Find where the given text appears and provide that cell's center as [X, Y] coordinate. 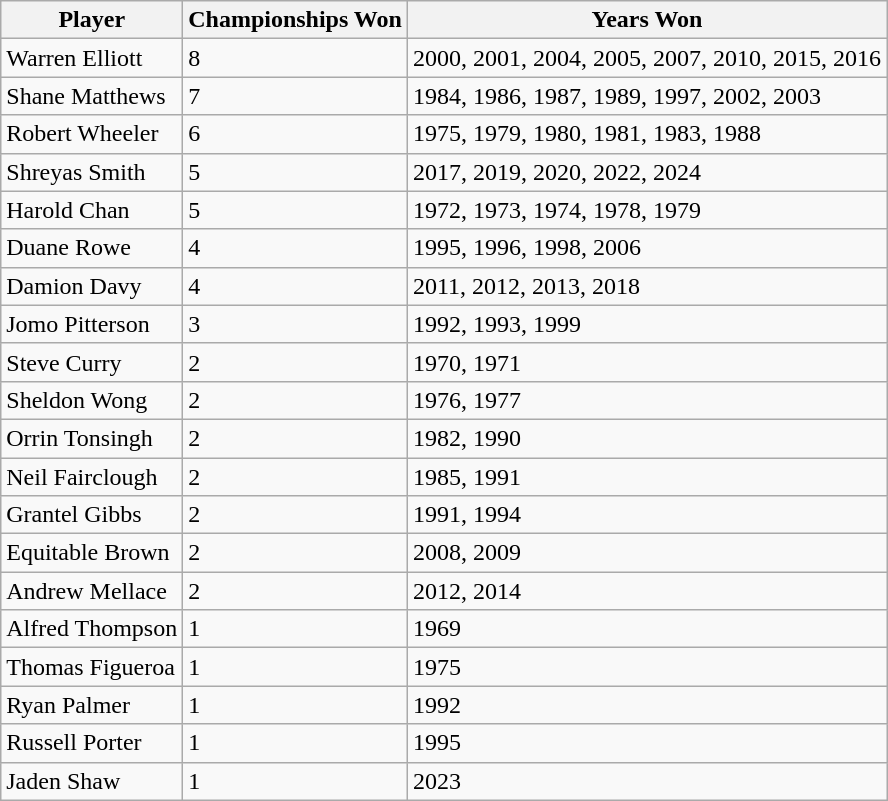
7 [296, 96]
1972, 1973, 1974, 1978, 1979 [646, 210]
1984, 1986, 1987, 1989, 1997, 2002, 2003 [646, 96]
1992 [646, 705]
1976, 1977 [646, 400]
Alfred Thompson [92, 629]
8 [296, 58]
1970, 1971 [646, 362]
2012, 2014 [646, 591]
Equitable Brown [92, 553]
1975, 1979, 1980, 1981, 1983, 1988 [646, 134]
Steve Curry [92, 362]
1969 [646, 629]
2023 [646, 781]
Russell Porter [92, 743]
Duane Rowe [92, 248]
Neil Fairclough [92, 477]
1995, 1996, 1998, 2006 [646, 248]
Warren Elliott [92, 58]
2011, 2012, 2013, 2018 [646, 286]
2000, 2001, 2004, 2005, 2007, 2010, 2015, 2016 [646, 58]
Sheldon Wong [92, 400]
Years Won [646, 20]
Ryan Palmer [92, 705]
Thomas Figueroa [92, 667]
Orrin Tonsingh [92, 438]
Player [92, 20]
Harold Chan [92, 210]
1975 [646, 667]
6 [296, 134]
Andrew Mellace [92, 591]
1992, 1993, 1999 [646, 324]
1982, 1990 [646, 438]
Shane Matthews [92, 96]
Championships Won [296, 20]
Grantel Gibbs [92, 515]
1995 [646, 743]
Damion Davy [92, 286]
2008, 2009 [646, 553]
2017, 2019, 2020, 2022, 2024 [646, 172]
1991, 1994 [646, 515]
Jomo Pitterson [92, 324]
Robert Wheeler [92, 134]
Shreyas Smith [92, 172]
3 [296, 324]
Jaden Shaw [92, 781]
1985, 1991 [646, 477]
